Determine the [X, Y] coordinate at the center of the cell enclosing the given text.  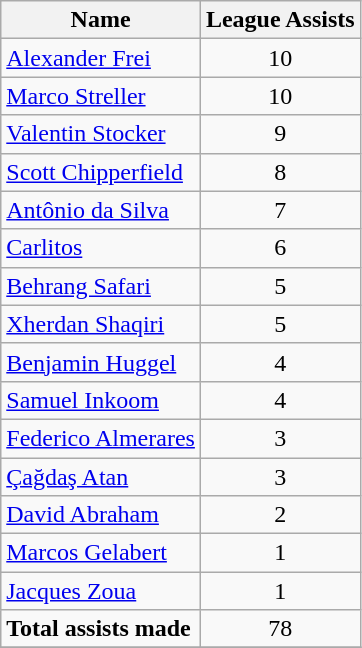
Marcos Gelabert [101, 553]
Samuel Inkoom [101, 400]
Carlitos [101, 248]
Federico Almerares [101, 438]
Antônio da Silva [101, 210]
Jacques Zoua [101, 591]
Alexander Frei [101, 58]
7 [280, 210]
Marco Streller [101, 96]
Behrang Safari [101, 286]
78 [280, 629]
Valentin Stocker [101, 134]
Total assists made [101, 629]
David Abraham [101, 515]
Name [101, 20]
9 [280, 134]
League Assists [280, 20]
8 [280, 172]
Scott Chipperfield [101, 172]
6 [280, 248]
Benjamin Huggel [101, 362]
Xherdan Shaqiri [101, 324]
2 [280, 515]
Çağdaş Atan [101, 477]
